From the cell containing the given text, extract its center point as (X, Y) coordinate. 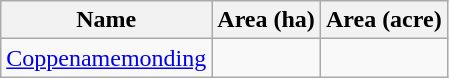
Area (acre) (384, 20)
Coppenamemonding (106, 58)
Area (ha) (266, 20)
Name (106, 20)
